Find where the given text appears and provide that cell's center as (x, y) coordinate. 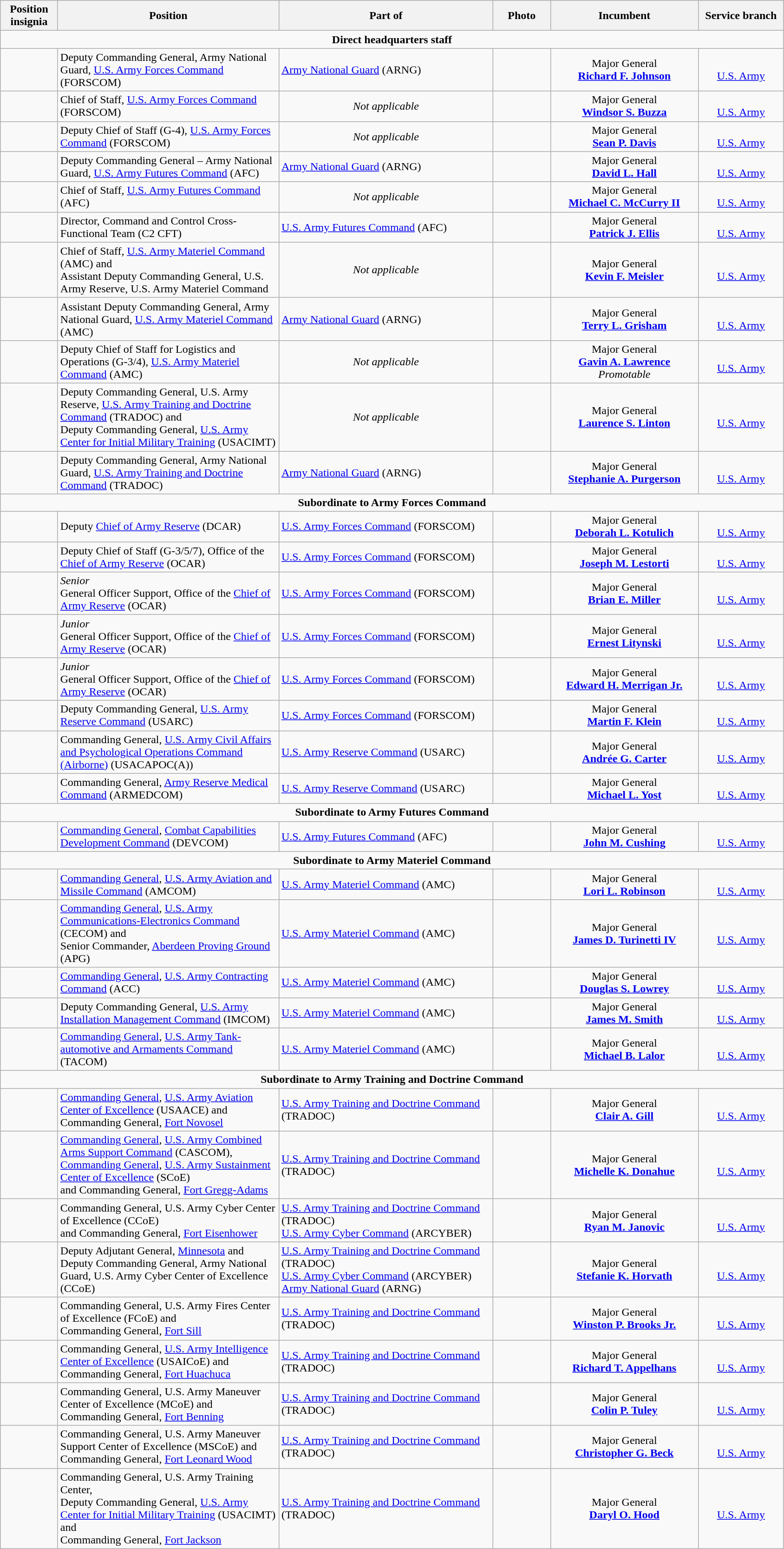
Major GeneralMichael L. Yost (624, 788)
Commanding General, U.S. Army Fires Center of Excellence (FCoE) andCommanding General, Fort Sill (168, 1318)
Major GeneralRichard F. Johnson (624, 70)
U.S. Army Training and Doctrine Command (TRADOC) U.S. Army Cyber Command (ARCYBER) (385, 1220)
Assistant Deputy Commanding General, Army National Guard, U.S. Army Materiel Command (AMC) (168, 319)
Major GeneralKevin F. Meisler (624, 270)
Major GeneralMichelle K. Donahue (624, 1165)
Deputy Commanding General, U.S. Army Installation Management Command (IMCOM) (168, 1012)
U.S. Army Training and Doctrine Command (TRADOC) U.S. Army Cyber Command (ARCYBER) Army National Guard (ARNG) (385, 1270)
Commanding General, U.S. Army Contracting Command (ACC) (168, 982)
Major GeneralColin P. Tuley (624, 1404)
Chief of Staff, U.S. Army Materiel Command (AMC) andAssistant Deputy Commanding General, U.S. Army Reserve, U.S. Army Materiel Command (168, 270)
Subordinate to Army Futures Command (392, 812)
Deputy Commanding General, Army National Guard, U.S. Army Forces Command (FORSCOM) (168, 70)
Chief of Staff, U.S. Army Futures Command (AFC) (168, 197)
Major GeneralLaurence S. Linton (624, 417)
Part of (385, 16)
Chief of Staff, U.S. Army Forces Command (FORSCOM) (168, 106)
Major GeneralJames M. Smith (624, 1012)
Deputy Commanding General, Army National Guard, U.S. Army Training and Doctrine Command (TRADOC) (168, 472)
Commanding General, U.S. Army Communications-Electronics Command (CECOM) andSenior Commander, Aberdeen Proving Ground (APG) (168, 933)
Direct headquarters staff (392, 40)
Commanding General, U.S. Army Tank-automotive and Armaments Command (TACOM) (168, 1049)
Major GeneralChristopher G. Beck (624, 1447)
Major GeneralStefanie K. Horvath (624, 1270)
SeniorGeneral Officer Support, Office of the Chief of Army Reserve (OCAR) (168, 593)
Major GeneralDavid L. Hall (624, 166)
Deputy Commanding General – Army National Guard, U.S. Army Futures Command (AFC) (168, 166)
Major GeneralClair A. Gill (624, 1110)
Photo (522, 16)
Position insignia (29, 16)
Director, Command and Control Cross-Functional Team (C2 CFT) (168, 227)
Major GeneralPatrick J. Ellis (624, 227)
Major GeneralDouglas S. Lowrey (624, 982)
Major GeneralErnest Litynski (624, 636)
Major GeneralGavin A. LawrencePromotable (624, 362)
Subordinate to Army Materiel Command (392, 860)
Commanding General, Combat Capabilities Development Command (DEVCOM) (168, 837)
Major GeneralMartin F. Klein (624, 716)
Major GeneralEdward H. Merrigan Jr. (624, 679)
Commanding General, U.S. Army Intelligence Center of Excellence (USAICoE) andCommanding General, Fort Huachuca (168, 1361)
Major GeneralBrian E. Miller (624, 593)
Major GeneralLori L. Robinson (624, 884)
Commanding General, Army Reserve Medical Command (ARMEDCOM) (168, 788)
Major GeneralMichael B. Lalor (624, 1049)
Commanding General, U.S. Army Aviation and Missile Command (AMCOM) (168, 884)
Major GeneralWinston P. Brooks Jr. (624, 1318)
Major GeneralAndrée G. Carter (624, 752)
Position (168, 16)
Major GeneralDeborah L. Kotulich (624, 527)
Subordinate to Army Training and Doctrine Command (392, 1080)
Major GeneralJoseph M. Lestorti (624, 557)
Major GeneralWindsor S. Buzza (624, 106)
Major GeneralJohn M. Cushing (624, 837)
Major GeneralDaryl O. Hood (624, 1509)
Major GeneralRyan M. Janovic (624, 1220)
Deputy Chief of Staff for Logistics and Operations (G-3/4), U.S. Army Materiel Command (AMC) (168, 362)
Major GeneralTerry L. Grisham (624, 319)
Commanding General, U.S. Army Aviation Center of Excellence (USAACE) andCommanding General, Fort Novosel (168, 1110)
Commanding General, U.S. Army Maneuver Center of Excellence (MCoE) andCommanding General, Fort Benning (168, 1404)
Major GeneralMichael C. McCurry II (624, 197)
Major GeneralRichard T. Appelhans (624, 1361)
Deputy Adjutant General, Minnesota andDeputy Commanding General, Army National Guard, U.S. Army Cyber Center of Excellence (CCoE) (168, 1270)
Service branch (741, 16)
Incumbent (624, 16)
Deputy Chief of Staff (G-4), U.S. Army Forces Command (FORSCOM) (168, 137)
Major GeneralSean P. Davis (624, 137)
Deputy Commanding General, U.S. Army Reserve Command (USARC) (168, 716)
Commanding General, U.S. Army Cyber Center of Excellence (CCoE)and Commanding General, Fort Eisenhower (168, 1220)
Major GeneralStephanie A. Purgerson (624, 472)
Commanding General, U.S. Army Civil Affairs and Psychological Operations Command (Airborne) (USACAPOC(A)) (168, 752)
Subordinate to Army Forces Command (392, 503)
Deputy Chief of Staff (G-3/5/7), Office of the Chief of Army Reserve (OCAR) (168, 557)
Major GeneralJames D. Turinetti IV (624, 933)
Commanding General, U.S. Army Maneuver Support Center of Excellence (MSCoE) andCommanding General, Fort Leonard Wood (168, 1447)
Deputy Chief of Army Reserve (DCAR) (168, 527)
